Determine the [x, y] coordinate at the center of the cell enclosing the given text.  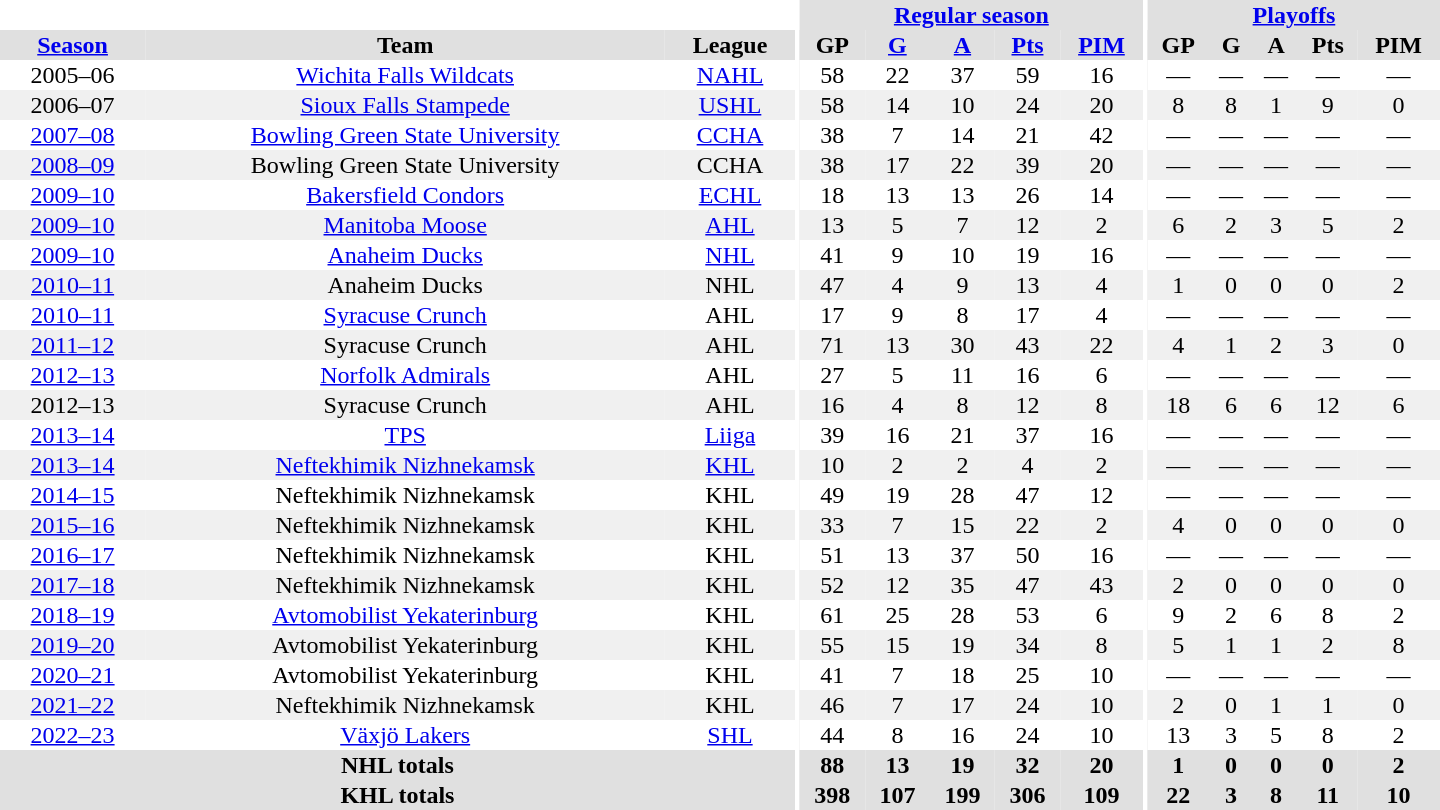
306 [1028, 795]
TPS [405, 435]
30 [962, 345]
34 [1028, 645]
2020–21 [72, 675]
88 [832, 765]
53 [1028, 615]
35 [962, 585]
71 [832, 345]
107 [898, 795]
2011–12 [72, 345]
SHL [730, 735]
Liiga [730, 435]
61 [832, 615]
2016–17 [72, 555]
2006–07 [72, 105]
46 [832, 705]
League [730, 45]
2007–08 [72, 135]
ECHL [730, 195]
50 [1028, 555]
42 [1102, 135]
NHL totals [398, 765]
2022–23 [72, 735]
Regular season [972, 15]
Wichita Falls Wildcats [405, 75]
33 [832, 525]
55 [832, 645]
52 [832, 585]
Sioux Falls Stampede [405, 105]
Bakersfield Condors [405, 195]
2018–19 [72, 615]
2005–06 [72, 75]
KHL totals [398, 795]
32 [1028, 765]
NAHL [730, 75]
44 [832, 735]
Playoffs [1294, 15]
51 [832, 555]
27 [832, 375]
2021–22 [72, 705]
Team [405, 45]
199 [962, 795]
109 [1102, 795]
2014–15 [72, 495]
Norfolk Admirals [405, 375]
Manitoba Moose [405, 225]
2008–09 [72, 165]
26 [1028, 195]
2015–16 [72, 525]
2017–18 [72, 585]
59 [1028, 75]
Season [72, 45]
398 [832, 795]
2019–20 [72, 645]
49 [832, 495]
USHL [730, 105]
Växjö Lakers [405, 735]
